Identify which cell holds the provided text, then report its [X, Y] central coordinate. 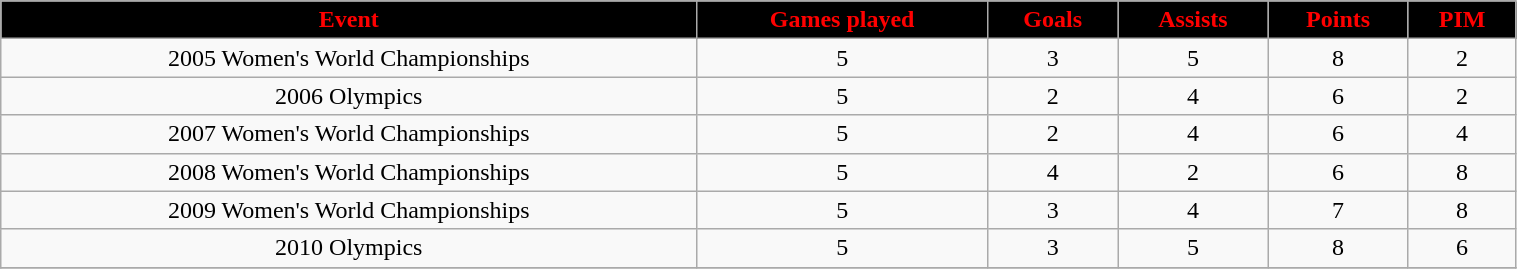
Points [1338, 20]
2006 Olympics [349, 96]
Goals [1053, 20]
2005 Women's World Championships [349, 58]
Games played [842, 20]
2010 Olympics [349, 248]
Assists [1193, 20]
PIM [1462, 20]
2009 Women's World Championships [349, 210]
2007 Women's World Championships [349, 134]
2008 Women's World Championships [349, 172]
7 [1338, 210]
Event [349, 20]
